Output the (x, y) coordinate of the center of the cell containing the given text.  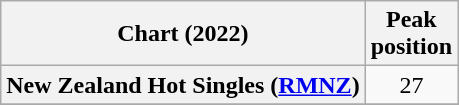
Chart (2022) (183, 34)
Peakposition (411, 34)
27 (411, 85)
New Zealand Hot Singles (RMNZ) (183, 85)
